For the text-containing cell, return its midpoint in (x, y) coordinate format. 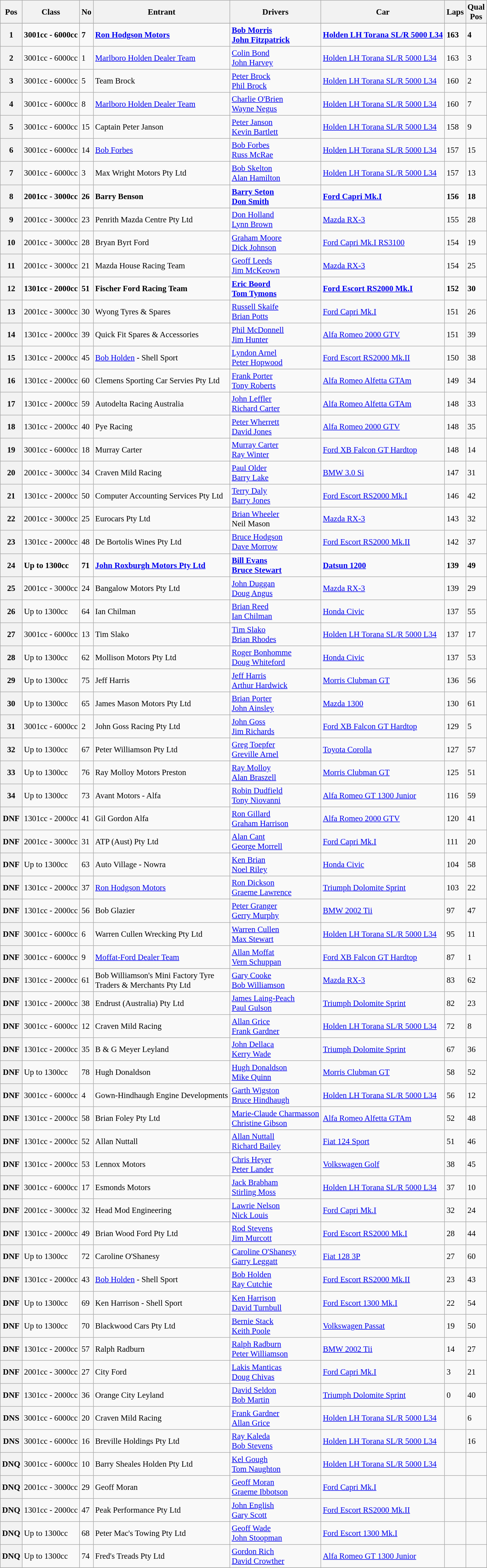
Barry Sheales Holden Pty Ltd (162, 1464)
Fiat 124 Sport (383, 1141)
ATP (Aust) Pty Ltd (162, 841)
Gil Gordon Alfa (162, 819)
Jeff Harris (162, 680)
55 (476, 611)
Allan Nuttall Richard Bailey (275, 1141)
Allan Moffat Vern Schuppan (275, 957)
Geoff Moran (162, 1487)
Peter Mac's Towing Pty Ltd (162, 1533)
104 (455, 865)
Quick Fit Spares & Accessories (162, 335)
Captain Peter Janson (162, 127)
78 (86, 1072)
Volkswagen Golf (383, 1165)
152 (455, 288)
Bob Glazier (162, 911)
149 (455, 380)
42 (476, 496)
Head Mod Engineering (162, 1210)
Frank Gardner Allan Grice (275, 1418)
116 (455, 796)
John Dellaca Kerry Wade (275, 1049)
Pos (11, 12)
Caroline O'Shanesy Garry Leggatt (275, 1257)
Bob Forbes (162, 150)
James Laing-Peach Paul Gulson (275, 1003)
John Goss Racing Pty Ltd (162, 727)
Terry Daly Barry Jones (275, 496)
No (86, 12)
Lyndon Arnel Peter Hopwood (275, 358)
Murray Carter (162, 450)
Warren Cullen Wrecking Pty Ltd (162, 934)
Ken Harrison David Turnbull (275, 1303)
Ron Gillard Graham Harrison (275, 819)
Peak Performance Pty Ltd (162, 1510)
155 (455, 219)
Hugh Donaldson Mike Quinn (275, 1072)
Bernie Stack Keith Poole (275, 1326)
Orange City Leyland (162, 1395)
71 (86, 565)
B & G Meyer Leyland (162, 1049)
Paul Older Barry Lake (275, 473)
44 (476, 1233)
Penrith Mazda Centre Pty Ltd (162, 219)
Ray Molloy Motors Preston (162, 773)
Fischer Ford Racing Team (162, 288)
Ken Brian Noel Riley (275, 865)
Geoff Leeds Jim McKeown (275, 265)
Gown-Hindhaugh Engine Developments (162, 1096)
Jeff Harris Arthur Hardwick (275, 680)
Frank Porter Tony Roberts (275, 380)
Auto Village - Nowra (162, 865)
Barry Benson (162, 196)
John Leffler Richard Carter (275, 404)
Jack Brabham Stirling Moss (275, 1188)
Graham Moore Dick Johnson (275, 243)
Lennox Motors (162, 1165)
69 (86, 1303)
Hugh Donaldson (162, 1072)
Robin Dudfield Tony Niovanni (275, 796)
Max Wright Motors Pty Ltd (162, 173)
111 (455, 841)
David Seldon Bob Martin (275, 1395)
Breville Holdings Pty Ltd (162, 1441)
QualPos (476, 12)
Geoff Wade John Stoopman (275, 1533)
Ron Dickson Graeme Lawrence (275, 888)
158 (455, 127)
Garth Wigston Bruce Hindhaugh (275, 1096)
Volkswagen Passat (383, 1326)
Autodelta Racing Australia (162, 404)
136 (455, 680)
Chris Heyer Peter Lander (275, 1165)
147 (455, 473)
87 (455, 957)
Eurocars Pty Ltd (162, 519)
Pye Racing (162, 427)
Allan Grice Frank Gardner (275, 1026)
Bob Forbes Russ McRae (275, 150)
Esmonds Motors (162, 1188)
Bruce Hodgson Dave Morrow (275, 542)
Drivers (275, 12)
Peter Williamson Pty Ltd (162, 749)
Bryan Byrt Ford (162, 243)
Russell Skaife Brian Potts (275, 312)
Peter Wherrett David Jones (275, 427)
74 (86, 1557)
Caroline O'Shanesy (162, 1257)
Phil McDonnell Jim Hunter (275, 335)
Bob Williamson's Mini Factory TyreTraders & Merchants Pty Ltd (162, 980)
95 (455, 934)
Toyota Corolla (383, 749)
82 (455, 1003)
Team Brock (162, 81)
Entrant (162, 12)
Peter Janson Kevin Bartlett (275, 127)
63 (86, 865)
142 (455, 542)
Lakis Manticas Doug Chivas (275, 1372)
John Roxburgh Motors Pty Ltd (162, 565)
Roger Bonhomme Doug Whiteford (275, 657)
Bob Skelton Alan Hamilton (275, 173)
75 (86, 680)
Avant Motors - Alfa (162, 796)
Endrust (Australia) Pty Ltd (162, 1003)
Murray Carter Ray Winter (275, 450)
Lawrie Nelson Nick Louis (275, 1210)
Geoff Moran Graeme Ibbotson (275, 1487)
Barry Seton Don Smith (275, 196)
Brian Porter John Ainsley (275, 704)
Peter Brock Phil Brock (275, 81)
City Ford (162, 1372)
68 (86, 1533)
Alan Cant George Morrell (275, 841)
Tim Slako (162, 634)
Mazda 1300 (383, 704)
Colin Bond John Harvey (275, 58)
83 (455, 980)
Ken Harrison - Shell Sport (162, 1303)
129 (455, 727)
156 (455, 196)
Bill Evans Bruce Stewart (275, 565)
Ray Kaleda Bob Stevens (275, 1441)
Ralph Radburn (162, 1349)
130 (455, 704)
John Goss Jim Richards (275, 727)
Gary Cooke Bob Williamson (275, 980)
Charlie O'Brien Wayne Negus (275, 104)
Mazda House Racing Team (162, 265)
Brian Reed Ian Chilman (275, 611)
Datsun 1200 (383, 565)
64 (86, 611)
Ray Molloy Alan Braszell (275, 773)
Brian Wheeler Neil Mason (275, 519)
Bob Morris John Fitzpatrick (275, 35)
Greg Toepfer Greville Arnel (275, 749)
143 (455, 519)
BMW 3.0 Si (383, 473)
James Mason Motors Pty Ltd (162, 704)
150 (455, 358)
Brian Wood Ford Pty Ltd (162, 1233)
97 (455, 911)
103 (455, 888)
Tim Slako Brian Rhodes (275, 634)
146 (455, 496)
Bangalow Motors Pty Ltd (162, 588)
Peter Granger Gerry Murphy (275, 911)
70 (86, 1326)
John Duggan Doug Angus (275, 588)
Allan Nuttall (162, 1141)
Ralph Radburn Peter Williamson (275, 1349)
Marie-Claude Charmasson Christine Gibson (275, 1118)
76 (86, 773)
Kel Gough Tom Naughton (275, 1464)
Gordon Rich David Crowther (275, 1557)
Mollison Motors Pty Ltd (162, 657)
Wyong Tyres & Spares (162, 312)
Brian Foley Pty Ltd (162, 1118)
Fred's Treads Pty Ltd (162, 1557)
Don Holland Lynn Brown (275, 219)
Ian Chilman (162, 611)
John English Gary Scott (275, 1510)
Clemens Sporting Car Servies Pty Ltd (162, 380)
Eric Boord Tom Tymons (275, 288)
Warren Cullen Max Stewart (275, 934)
127 (455, 749)
54 (476, 1303)
Rod Stevens Jim Murcott (275, 1233)
Bob Holden Ray Cutchie (275, 1280)
73 (86, 796)
125 (455, 773)
46 (476, 1141)
De Bortolis Wines Pty Ltd (162, 542)
120 (455, 819)
Moffat-Ford Dealer Team (162, 957)
Class (51, 12)
Car (383, 12)
0 (455, 1395)
Ford Capri Mk.I RS3100 (383, 243)
Laps (455, 12)
Computer Accounting Services Pty Ltd (162, 496)
65 (86, 704)
Fiat 128 3P (383, 1257)
Blackwood Cars Pty Ltd (162, 1326)
